Detect which cell encompasses the target text, then output its [x, y] center coordinate. 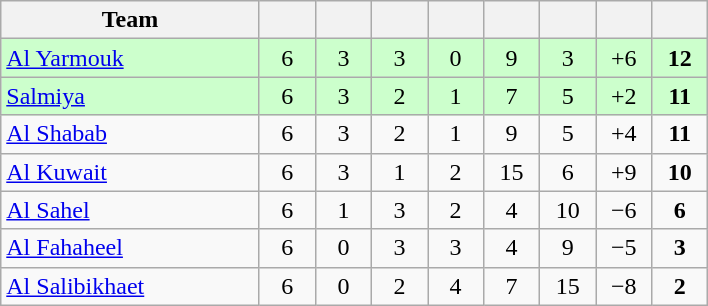
Al Kuwait [130, 172]
Al Fahaheel [130, 248]
+4 [624, 134]
Al Yarmouk [130, 58]
Al Shabab [130, 134]
+6 [624, 58]
−5 [624, 248]
+2 [624, 96]
12 [680, 58]
Al Sahel [130, 210]
Salmiya [130, 96]
−8 [624, 286]
−6 [624, 210]
Team [130, 20]
Al Salibikhaet [130, 286]
+9 [624, 172]
